Find where the given text appears and provide that cell's center as (X, Y) coordinate. 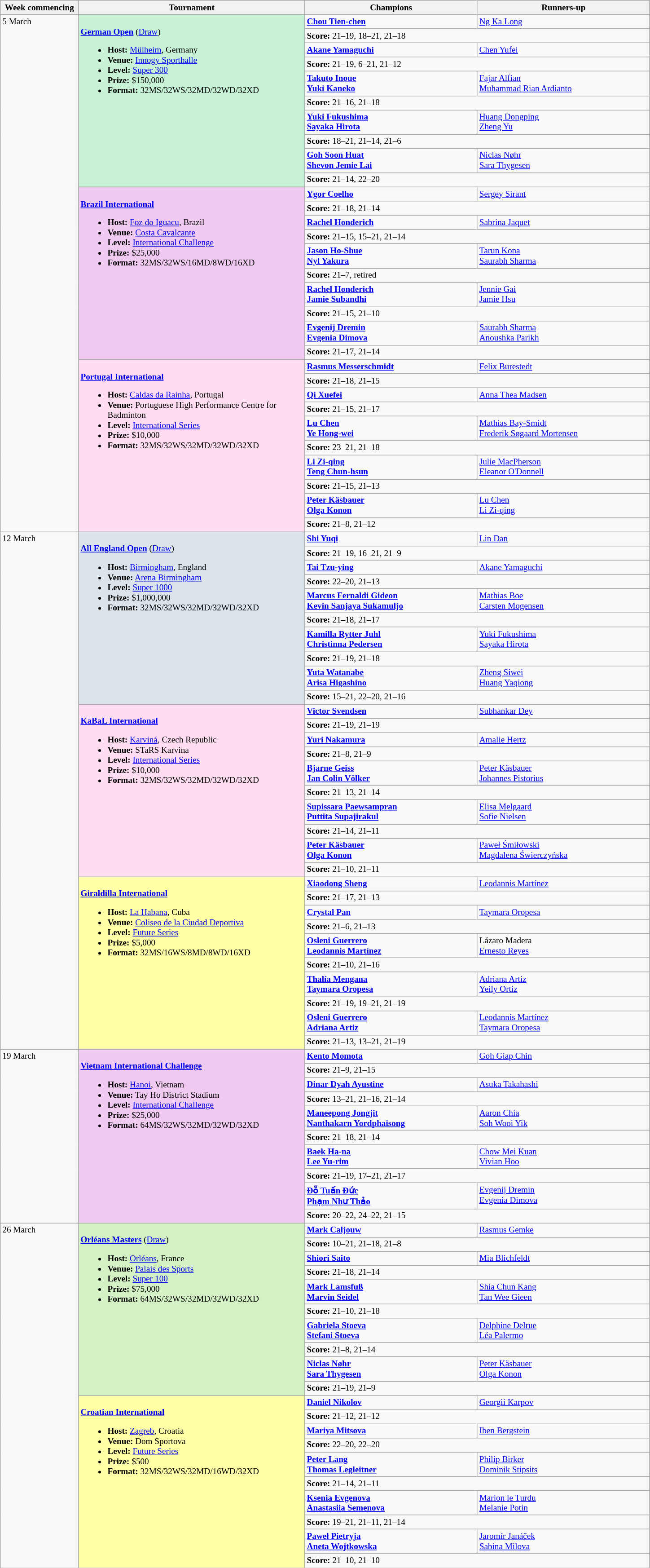
Gabriela Stoeva Stefani Stoeva (391, 1330)
Georgii Karpov (563, 1402)
Zheng Siwei Huang Yaqiong (563, 678)
Score: 21–14, 22–20 (477, 180)
Philip Birker Dominik Stipsits (563, 1464)
Score: 21–16, 21–18 (477, 103)
19 March (40, 1136)
Osleni Guerrero Leodannis Martínez (391, 945)
Score: 22–20, 22–20 (477, 1445)
Amalie Hertz (563, 740)
Elisa Melgaard Sofie Nielsen (563, 812)
Score: 21–13, 21–14 (477, 793)
Score: 21–10, 21–18 (477, 1311)
Shi Yuqi (391, 539)
Supissara Paewsampran Puttita Supajirakul (391, 812)
Score: 20–22, 24–22, 21–15 (477, 1216)
Score: 21–19, 21–19 (477, 725)
Score: 19–21, 21–11, 21–14 (477, 1522)
Peter Lang Thomas Legleitner (391, 1464)
Marcus Fernaldi Gideon Kevin Sanjaya Sukamuljo (391, 601)
Score: 22–20, 21–13 (477, 582)
Score: 10–21, 21–18, 21–8 (477, 1244)
Score: 21–7, retired (477, 275)
Mark Caljouw (391, 1230)
Score: 23–21, 21–18 (477, 448)
KaBaL InternationalHost: Karviná, Czech RepublicVenue: STaRS KarvinaLevel: International SeriesPrize: $10,000Format: 32MS/32WS/32MD/32WD/32XD (192, 791)
Score: 21–15, 21–17 (477, 409)
Rachel Honderich (391, 222)
Đỗ Tuấn Đức Phạm Như Thảo (391, 1196)
Huang Dongping Zheng Yu (563, 122)
Tournament (192, 8)
Score: 15–21, 22–20, 21–16 (477, 697)
Yuta Watanabe Arisa Higashino (391, 678)
Shiori Saito (391, 1259)
Score: 21–19, 16–21, 21–9 (477, 553)
Score: 21–8, 21–12 (477, 525)
Ksenia Evgenova Anastasiia Semenova (391, 1503)
Brazil InternationalHost: Foz do Iguacu, BrazilVenue: Costa CavalcanteLevel: International ChallengePrize: $25,000Format: 32MS/32WS/16MD/8WD/16XD (192, 273)
All England Open (Draw)Host: Birmingham, EnglandVenue: Arena BirminghamLevel: Super 1000Prize: $1,000,000Format: 32MS/32WS/32MD/32WD/32XD (192, 618)
5 March (40, 273)
Asuka Takahashi (563, 1085)
Score: 21–15, 21–13 (477, 486)
Mariya Mitsova (391, 1431)
Bjarne Geiss Jan Colin Völker (391, 773)
Score: 21–9, 21–15 (477, 1070)
Takuto Inoue Yuki Kaneko (391, 84)
12 March (40, 791)
Score: 21–19, 6–21, 21–12 (477, 64)
Score: 21–13, 13–21, 21–19 (477, 1042)
Baek Ha-na Lee Yu-rim (391, 1157)
Marion le Turdu Melanie Potin (563, 1503)
Goh Soon Huat Shevon Jemie Lai (391, 160)
Giraldilla InternationalHost: La Habana, CubaVenue: Coliseo de la Ciudad DeportivaLevel: Future SeriesPrize: $5,000Format: 32MS/16WS/8MD/8WD/16XD (192, 963)
Score: 21–18, 21–15 (477, 381)
Score: 21–18, 21–17 (477, 620)
Week commencing (40, 8)
Tai Tzu-ying (391, 567)
Delphine Delrue Léa Palermo (563, 1330)
Ng Ka Long (563, 22)
Julie MacPherson Eleanor O'Donnell (563, 467)
Iben Bergstein (563, 1431)
Mia Blichfeldt (563, 1259)
Jaromír Janáček Sabina Milova (563, 1541)
Score: 21–10, 21–16 (477, 965)
Saurabh Sharma Anoushka Parikh (563, 333)
Croatian InternationalHost: Zagreb, CroatiaVenue: Dom SportovaLevel: Future SeriesPrize: $500Format: 32MS/32WS/32MD/16WD/32XD (192, 1481)
Score: 18–21, 21–14, 21–6 (477, 141)
Leodannis Martínez Taymara Oropesa (563, 1023)
Anna Thea Madsen (563, 395)
Chen Yufei (563, 50)
Score: 21–17, 21–13 (477, 898)
Score: 21–10, 21–11 (477, 870)
Score: 21–15, 21–10 (477, 314)
Li Zi-qing Teng Chun-hsun (391, 467)
Qi Xuefei (391, 395)
Mathias Bay-Smidt Frederik Søgaard Mortensen (563, 428)
Score: 21–8, 21–14 (477, 1350)
Subhankar Dey (563, 711)
Score: 21–19, 21–9 (477, 1388)
Kento Momota (391, 1056)
Jason Ho-Shue Nyl Yakura (391, 256)
Mark Lamsfuß Marvin Seidel (391, 1292)
Daniel Nikolov (391, 1402)
Goh Giap Chin (563, 1056)
Rasmus Messerschmidt (391, 367)
German Open (Draw)Host: Mülheim, GermanyVenue: Innogy SporthalleLevel: Super 300Prize: $150,000Format: 32MS/32WS/32MD/32WD/32XD (192, 101)
Kamilla Rytter Juhl Christinna Pedersen (391, 639)
Maneepong Jongjit Nanthakarn Yordphaisong (391, 1118)
Runners-up (563, 8)
Orléans Masters (Draw)Host: Orléans, FranceVenue: Palais des SportsLevel: Super 100Prize: $75,000Format: 64MS/32WS/32MD/32WD/32XD (192, 1309)
Thalía Mengana Taymara Oropesa (391, 984)
Dinar Dyah Ayustine (391, 1085)
Sabrina Jaquet (563, 222)
Victor Svendsen (391, 711)
Score: 21–19, 17–21, 21–17 (477, 1176)
Lin Dan (563, 539)
Paweł Śmiłowski Magdalena Świerczyńska (563, 850)
Rachel Honderich Jamie Subandhi (391, 294)
Ygor Coelho (391, 194)
Score: 13–21, 21–16, 21–14 (477, 1099)
Felix Burestedt (563, 367)
Score: 21–19, 18–21, 21–18 (477, 36)
Crystal Pan (391, 912)
Score: 21–6, 21–13 (477, 927)
Osleni Guerrero Adriana Artiz (391, 1023)
Chow Mei Kuan Vivian Hoo (563, 1157)
Rasmus Gemke (563, 1230)
Jennie Gai Jamie Hsu (563, 294)
26 March (40, 1396)
Lu Chen Ye Hong-wei (391, 428)
Shia Chun Kang Tan Wee Gieen (563, 1292)
Score: 21–19, 21–18 (477, 658)
Paweł Pietryja Aneta Wojtkowska (391, 1541)
Lu Chen Li Zi-qing (563, 505)
Lázaro Madera Ernesto Reyes (563, 945)
Fajar Alfian Muhammad Rian Ardianto (563, 84)
Score: 21–15, 15–21, 21–14 (477, 237)
Leodannis Martínez (563, 884)
Peter Käsbauer Johannes Pistorius (563, 773)
Taymara Oropesa (563, 912)
Mathias Boe Carsten Mogensen (563, 601)
Sergey Sirant (563, 194)
Yuri Nakamura (391, 740)
Score: 21–10, 21–10 (477, 1561)
Xiaodong Sheng (391, 884)
Aaron Chia Soh Wooi Yik (563, 1118)
Score: 21–19, 19–21, 21–19 (477, 1003)
Score: 21–8, 21–9 (477, 754)
Score: 21–12, 21–12 (477, 1417)
Score: 21–17, 21–14 (477, 352)
Chou Tien-chen (391, 22)
Champions (391, 8)
Adriana Artiz Yeily Ortiz (563, 984)
Tarun Kona Saurabh Sharma (563, 256)
